Extract the [x, y] coordinate from the center of the cell holding the provided text.  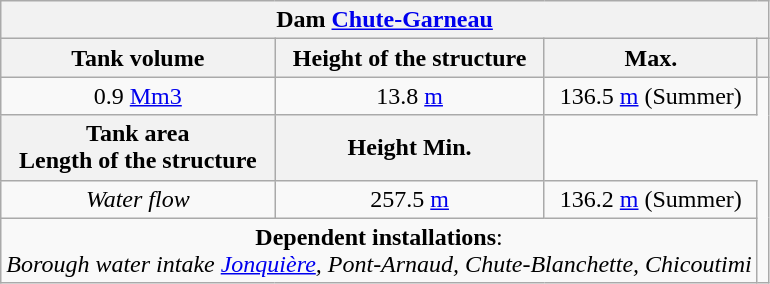
13.8 m [410, 96]
257.5 m [410, 199]
Water flow [138, 199]
Height of the structure [410, 58]
Height Min. [410, 148]
136.5 m (Summer) [650, 96]
Dependent installations: Borough water intake Jonquière, Pont-Arnaud, Chute-Blanchette, Chicoutimi [380, 250]
136.2 m (Summer) [650, 199]
Tank areaLength of the structure [138, 148]
Tank volume [138, 58]
0.9 Mm3 [138, 96]
Max. [650, 58]
Dam Chute-Garneau [385, 20]
